Scan for the cell matching the given text and deliver its [X, Y] coordinate at center. 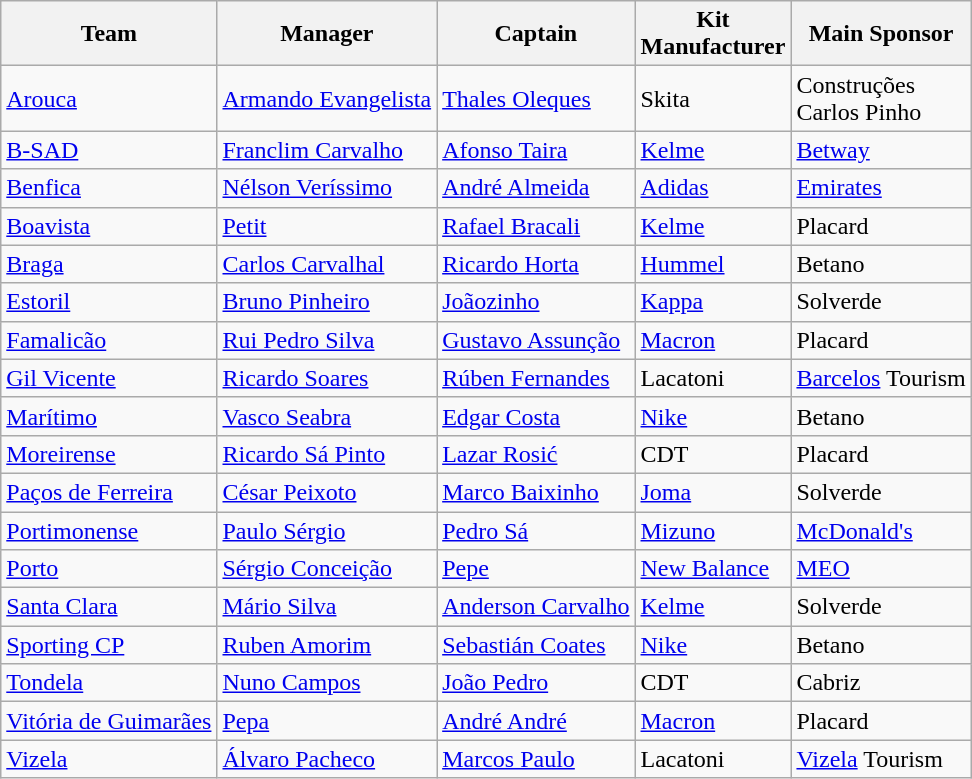
Estoril [109, 302]
Ricardo Horta [536, 264]
Mizuno [713, 531]
André Almeida [536, 188]
André André [536, 721]
Cabriz [881, 683]
Edgar Costa [536, 416]
B-SAD [109, 150]
Vizela [109, 759]
César Peixoto [327, 492]
New Balance [713, 569]
Lazar Rosić [536, 454]
ConstruçõesCarlos Pinho [881, 98]
Nuno Campos [327, 683]
Barcelos Tourism [881, 378]
Paços de Ferreira [109, 492]
Captain [536, 34]
Hummel [713, 264]
Petit [327, 226]
Marcos Paulo [536, 759]
Thales Oleques [536, 98]
Sérgio Conceição [327, 569]
Carlos Carvalhal [327, 264]
Portimonense [109, 531]
Vitória de Guimarães [109, 721]
Skita [713, 98]
Benfica [109, 188]
Sebastián Coates [536, 645]
Anderson Carvalho [536, 607]
Boavista [109, 226]
Sporting CP [109, 645]
MEO [881, 569]
Bruno Pinheiro [327, 302]
Porto [109, 569]
Rafael Bracali [536, 226]
Álvaro Pacheco [327, 759]
Gustavo Assunção [536, 340]
Main Sponsor [881, 34]
Adidas [713, 188]
Paulo Sérgio [327, 531]
Kappa [713, 302]
Manager [327, 34]
Famalicão [109, 340]
Gil Vicente [109, 378]
Betway [881, 150]
Pepe [536, 569]
Ricardo Sá Pinto [327, 454]
Team [109, 34]
Mário Silva [327, 607]
Arouca [109, 98]
Rúben Fernandes [536, 378]
João Pedro [536, 683]
Tondela [109, 683]
Rui Pedro Silva [327, 340]
Ruben Amorim [327, 645]
Nélson Veríssimo [327, 188]
Franclim Carvalho [327, 150]
Joma [713, 492]
Santa Clara [109, 607]
Vizela Tourism [881, 759]
Ricardo Soares [327, 378]
Pedro Sá [536, 531]
Braga [109, 264]
Emirates [881, 188]
Marco Baixinho [536, 492]
KitManufacturer [713, 34]
Vasco Seabra [327, 416]
Pepa [327, 721]
Afonso Taira [536, 150]
McDonald's [881, 531]
Moreirense [109, 454]
Joãozinho [536, 302]
Marítimo [109, 416]
Armando Evangelista [327, 98]
